Capture the cell that displays the provided text and extract its (x, y) central coordinate. 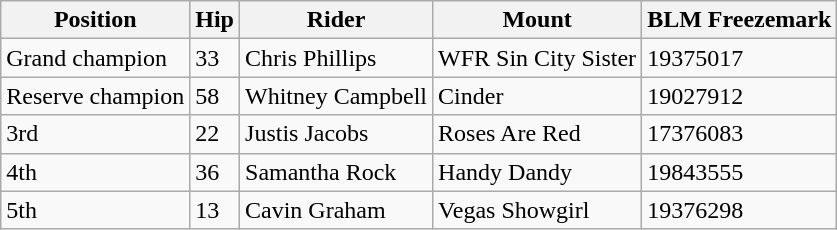
Roses Are Red (538, 134)
BLM Freezemark (740, 20)
Position (96, 20)
19027912 (740, 96)
4th (96, 172)
17376083 (740, 134)
13 (215, 210)
Cavin Graham (336, 210)
36 (215, 172)
Justis Jacobs (336, 134)
WFR Sin City Sister (538, 58)
Cinder (538, 96)
Mount (538, 20)
19375017 (740, 58)
22 (215, 134)
Hip (215, 20)
5th (96, 210)
19843555 (740, 172)
Grand champion (96, 58)
Reserve champion (96, 96)
58 (215, 96)
Handy Dandy (538, 172)
Rider (336, 20)
Whitney Campbell (336, 96)
3rd (96, 134)
Samantha Rock (336, 172)
Chris Phillips (336, 58)
33 (215, 58)
19376298 (740, 210)
Vegas Showgirl (538, 210)
